Return [X, Y] of the center of cell containing provided text 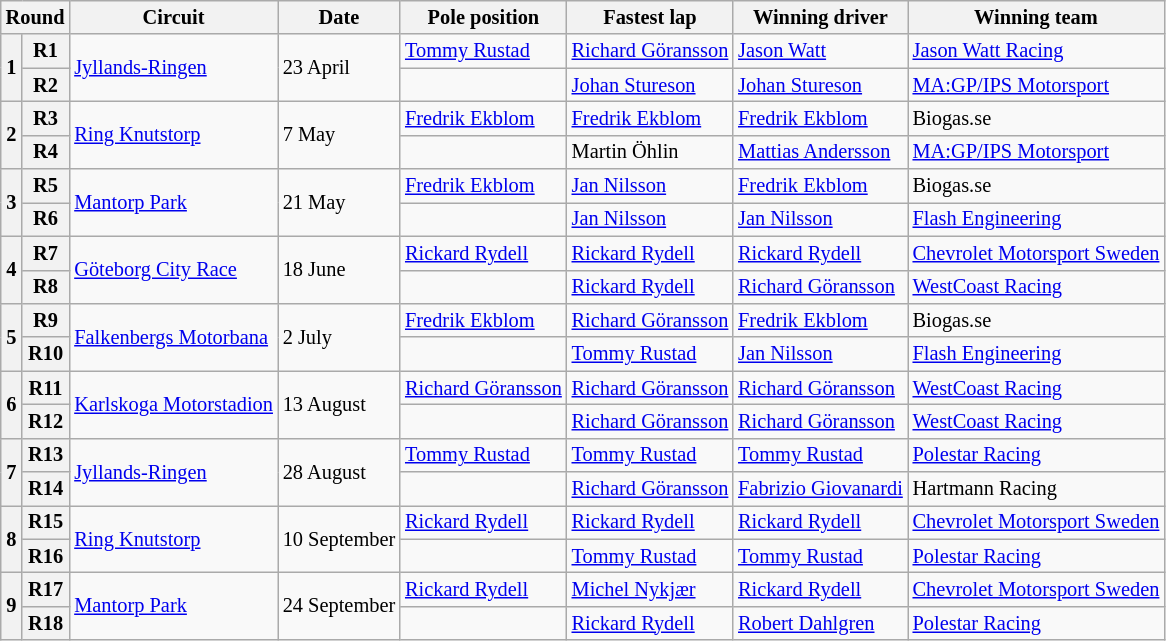
Winning team [1036, 17]
Fabrizio Giovanardi [820, 489]
R8 [46, 287]
R13 [46, 455]
Robert Dahlgren [820, 623]
R7 [46, 253]
R1 [46, 51]
R14 [46, 489]
Falkenbergs Motorbana [173, 336]
Pole position [484, 17]
6 [12, 404]
23 April [339, 68]
Göteborg City Race [173, 270]
13 August [339, 404]
8 [12, 538]
R3 [46, 118]
R9 [46, 320]
1 [12, 68]
Circuit [173, 17]
Hartmann Racing [1036, 489]
R10 [46, 354]
Round [36, 17]
7 May [339, 134]
9 [12, 606]
21 May [339, 202]
4 [12, 270]
Winning driver [820, 17]
24 September [339, 606]
R18 [46, 623]
R6 [46, 219]
R16 [46, 556]
R11 [46, 388]
R12 [46, 421]
R2 [46, 85]
Martin Öhlin [650, 152]
Karlskoga Motorstadion [173, 404]
R17 [46, 589]
Fastest lap [650, 17]
Date [339, 17]
5 [12, 336]
2 July [339, 336]
3 [12, 202]
R4 [46, 152]
10 September [339, 538]
28 August [339, 472]
2 [12, 134]
Jason Watt Racing [1036, 51]
Mattias Andersson [820, 152]
Michel Nykjær [650, 589]
R15 [46, 522]
Jason Watt [820, 51]
7 [12, 472]
18 June [339, 270]
R5 [46, 186]
